Provide the [x, y] coordinate of the cell's center where the given text is located.  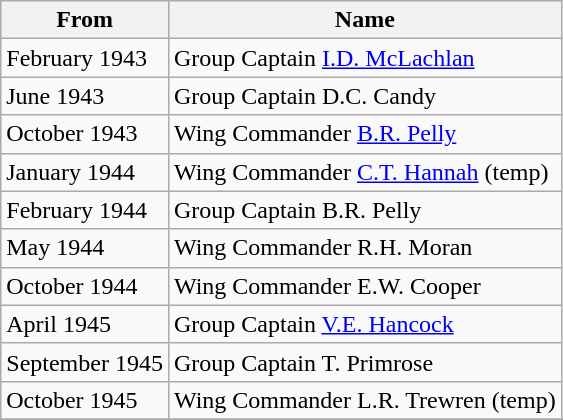
Wing Commander B.R. Pelly [364, 134]
April 1945 [85, 324]
Wing Commander C.T. Hannah (temp) [364, 172]
Group Captain I.D. McLachlan [364, 58]
June 1943 [85, 96]
Wing Commander E.W. Cooper [364, 286]
October 1944 [85, 286]
Wing Commander R.H. Moran [364, 248]
Group Captain B.R. Pelly [364, 210]
February 1944 [85, 210]
September 1945 [85, 362]
Group Captain V.E. Hancock [364, 324]
Group Captain D.C. Candy [364, 96]
Name [364, 20]
January 1944 [85, 172]
May 1944 [85, 248]
October 1945 [85, 400]
From [85, 20]
Wing Commander L.R. Trewren (temp) [364, 400]
October 1943 [85, 134]
February 1943 [85, 58]
Group Captain T. Primrose [364, 362]
